For the text-containing cell, return its midpoint in [X, Y] coordinate format. 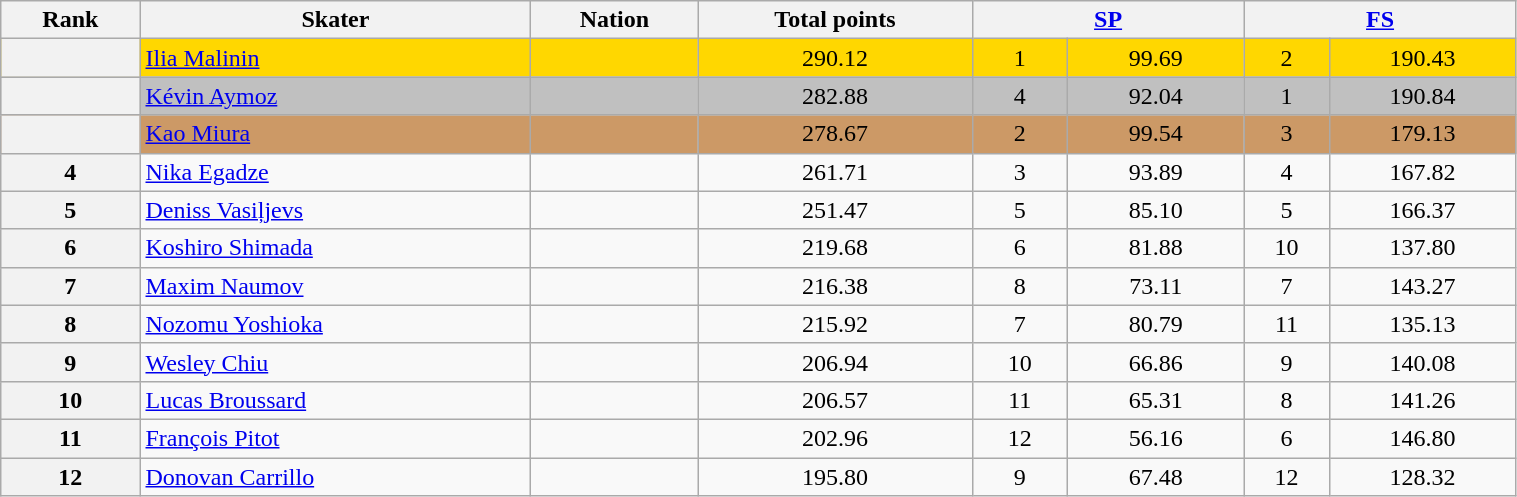
Nation [614, 20]
179.13 [1422, 134]
85.10 [1156, 210]
190.84 [1422, 96]
251.47 [835, 210]
92.04 [1156, 96]
73.11 [1156, 286]
215.92 [835, 324]
206.94 [835, 362]
137.80 [1422, 248]
93.89 [1156, 172]
François Pitot [336, 438]
65.31 [1156, 400]
Nika Egadze [336, 172]
261.71 [835, 172]
Donovan Carrillo [336, 477]
67.48 [1156, 477]
140.08 [1422, 362]
146.80 [1422, 438]
195.80 [835, 477]
FS [1380, 20]
190.43 [1422, 58]
206.57 [835, 400]
Koshiro Shimada [336, 248]
Wesley Chiu [336, 362]
202.96 [835, 438]
66.86 [1156, 362]
141.26 [1422, 400]
278.67 [835, 134]
Skater [336, 20]
Nozomu Yoshioka [336, 324]
290.12 [835, 58]
Total points [835, 20]
56.16 [1156, 438]
Ilia Malinin [336, 58]
Deniss Vasiļjevs [336, 210]
Lucas Broussard [336, 400]
143.27 [1422, 286]
167.82 [1422, 172]
Rank [70, 20]
Kao Miura [336, 134]
135.13 [1422, 324]
128.32 [1422, 477]
282.88 [835, 96]
166.37 [1422, 210]
219.68 [835, 248]
81.88 [1156, 248]
SP [1108, 20]
Maxim Naumov [336, 286]
99.69 [1156, 58]
Kévin Aymoz [336, 96]
216.38 [835, 286]
99.54 [1156, 134]
80.79 [1156, 324]
